Locate the cell with the specified text and output its [x, y] center coordinate. 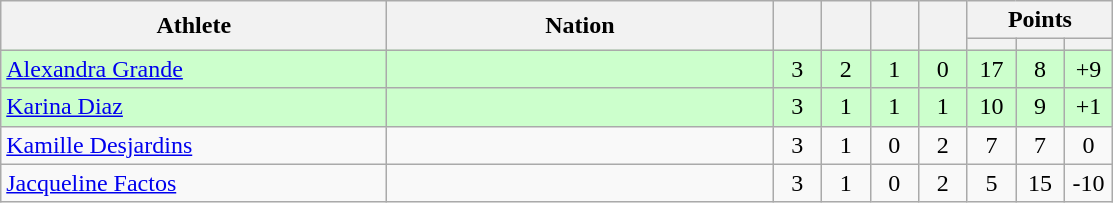
+9 [1088, 69]
Athlete [194, 26]
+1 [1088, 107]
-10 [1088, 183]
5 [992, 183]
Karina Diaz [194, 107]
17 [992, 69]
9 [1040, 107]
15 [1040, 183]
Alexandra Grande [194, 69]
Kamille Desjardins [194, 145]
Points [1040, 20]
10 [992, 107]
Jacqueline Factos [194, 183]
8 [1040, 69]
Nation [580, 26]
